Locate the cell with the specified text and output its (x, y) center coordinate. 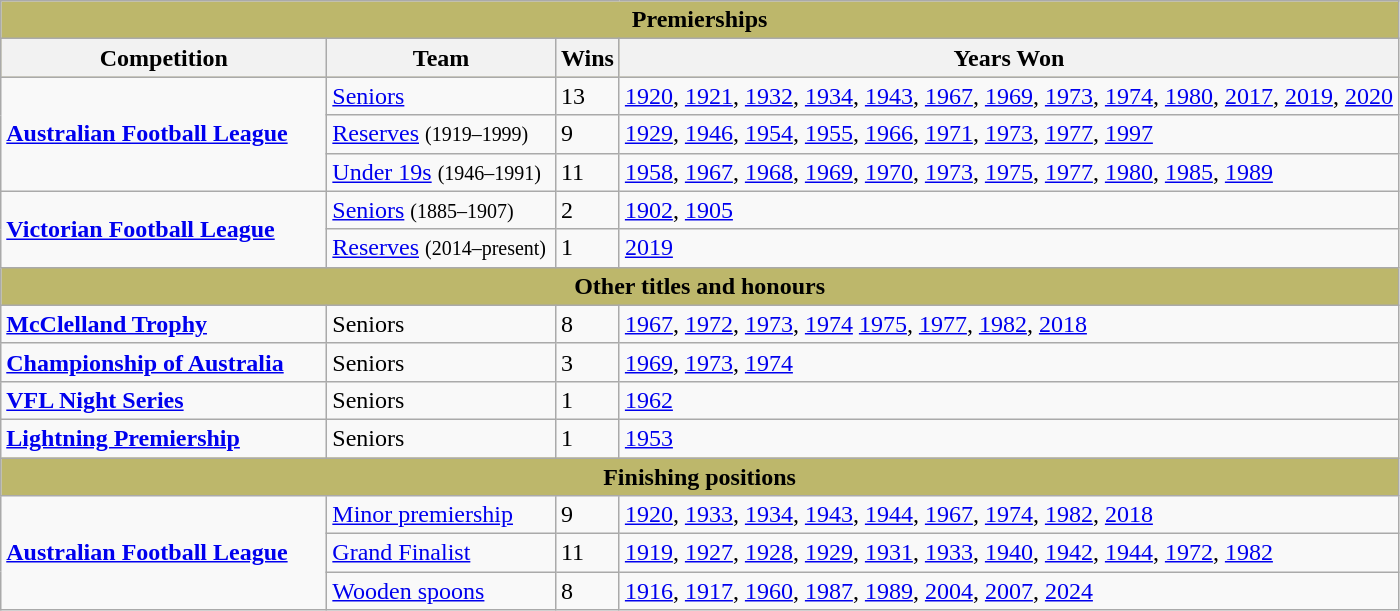
1919, 1927, 1928, 1929, 1931, 1933, 1940, 1942, 1944, 1972, 1982 (1008, 553)
1967, 1972, 1973, 1974 1975, 1977, 1982, 2018 (1008, 324)
1916, 1917, 1960, 1987, 1989, 2004, 2007, 2024 (1008, 591)
1969, 1973, 1974 (1008, 362)
1962 (1008, 400)
Premierships (700, 20)
1920, 1933, 1934, 1943, 1944, 1967, 1974, 1982, 2018 (1008, 515)
McClelland Trophy (164, 324)
Minor premiership (442, 515)
1902, 1905 (1008, 210)
Lightning Premiership (164, 438)
1958, 1967, 1968, 1969, 1970, 1973, 1975, 1977, 1980, 1985, 1989 (1008, 172)
Wooden spoons (442, 591)
3 (587, 362)
2 (587, 210)
VFL Night Series (164, 400)
Team (442, 58)
Grand Finalist (442, 553)
2019 (1008, 248)
13 (587, 96)
1920, 1921, 1932, 1934, 1943, 1967, 1969, 1973, 1974, 1980, 2017, 2019, 2020 (1008, 96)
Wins (587, 58)
Other titles and honours (700, 286)
Under 19s (1946–1991) (442, 172)
Years Won (1008, 58)
Championship of Australia (164, 362)
Reserves (1919–1999) (442, 134)
1929, 1946, 1954, 1955, 1966, 1971, 1973, 1977, 1997 (1008, 134)
1953 (1008, 438)
Competition (164, 58)
Finishing positions (700, 477)
Reserves (2014–present) (442, 248)
Seniors (1885–1907) (442, 210)
Victorian Football League (164, 229)
